Return the [x, y] coordinate for the center point of the cell that contains the specified text.  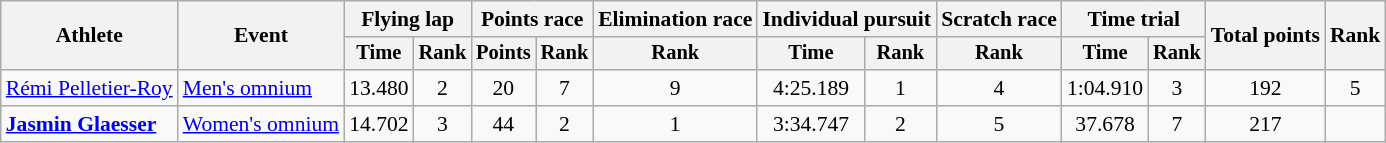
3:34.747 [810, 124]
44 [503, 124]
Time trial [1134, 19]
217 [1266, 124]
Points [503, 54]
Individual pursuit [846, 19]
Athlete [90, 36]
14.702 [378, 124]
Flying lap [408, 19]
37.678 [1105, 124]
Rémi Pelletier-Roy [90, 88]
Women's omnium [261, 124]
20 [503, 88]
9 [675, 88]
Elimination race [675, 19]
Points race [532, 19]
Jasmin Glaesser [90, 124]
192 [1266, 88]
4:25.189 [810, 88]
1:04.910 [1105, 88]
Event [261, 36]
Scratch race [999, 19]
4 [999, 88]
13.480 [378, 88]
Total points [1266, 36]
Men's omnium [261, 88]
